For the text-containing cell, return its midpoint in [x, y] coordinate format. 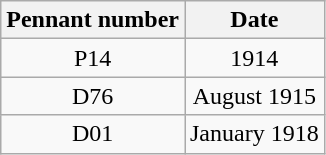
January 1918 [254, 134]
D01 [93, 134]
1914 [254, 58]
Date [254, 20]
August 1915 [254, 96]
Pennant number [93, 20]
D76 [93, 96]
P14 [93, 58]
